Locate the cell with the specified text and output its (X, Y) center coordinate. 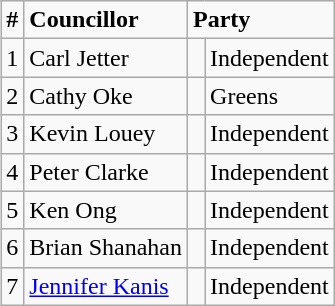
5 (12, 210)
Kevin Louey (106, 134)
3 (12, 134)
Carl Jetter (106, 58)
Councillor (106, 20)
Cathy Oke (106, 96)
4 (12, 172)
Brian Shanahan (106, 248)
Greens (270, 96)
# (12, 20)
6 (12, 248)
7 (12, 286)
Ken Ong (106, 210)
Party (262, 20)
1 (12, 58)
Peter Clarke (106, 172)
Jennifer Kanis (106, 286)
2 (12, 96)
